Provide the [x, y] coordinate of the cell's center where the given text is located.  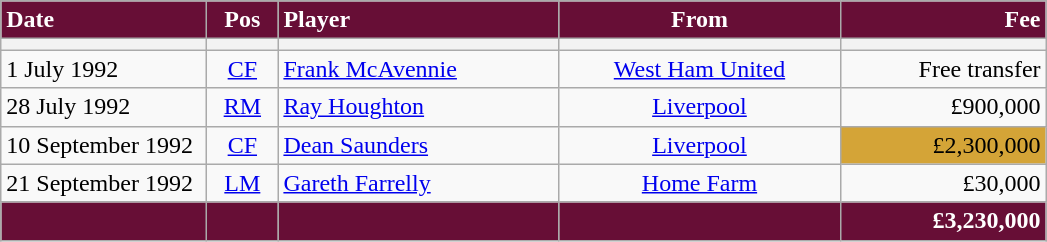
RM [242, 107]
Ray Houghton [418, 107]
Free transfer [943, 69]
Frank McAvennie [418, 69]
Pos [242, 20]
£3,230,000 [943, 221]
Date [104, 20]
From [700, 20]
21 September 1992 [104, 183]
LM [242, 183]
28 July 1992 [104, 107]
£30,000 [943, 183]
Fee [943, 20]
Dean Saunders [418, 145]
£2,300,000 [943, 145]
Player [418, 20]
Home Farm [700, 183]
1 July 1992 [104, 69]
£900,000 [943, 107]
10 September 1992 [104, 145]
Gareth Farrelly [418, 183]
West Ham United [700, 69]
